Identify which cell holds the provided text, then report its [X, Y] central coordinate. 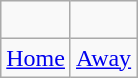
Home [36, 58]
Away [103, 58]
